Provide the (x, y) coordinate of the cell's center where the given text is located.  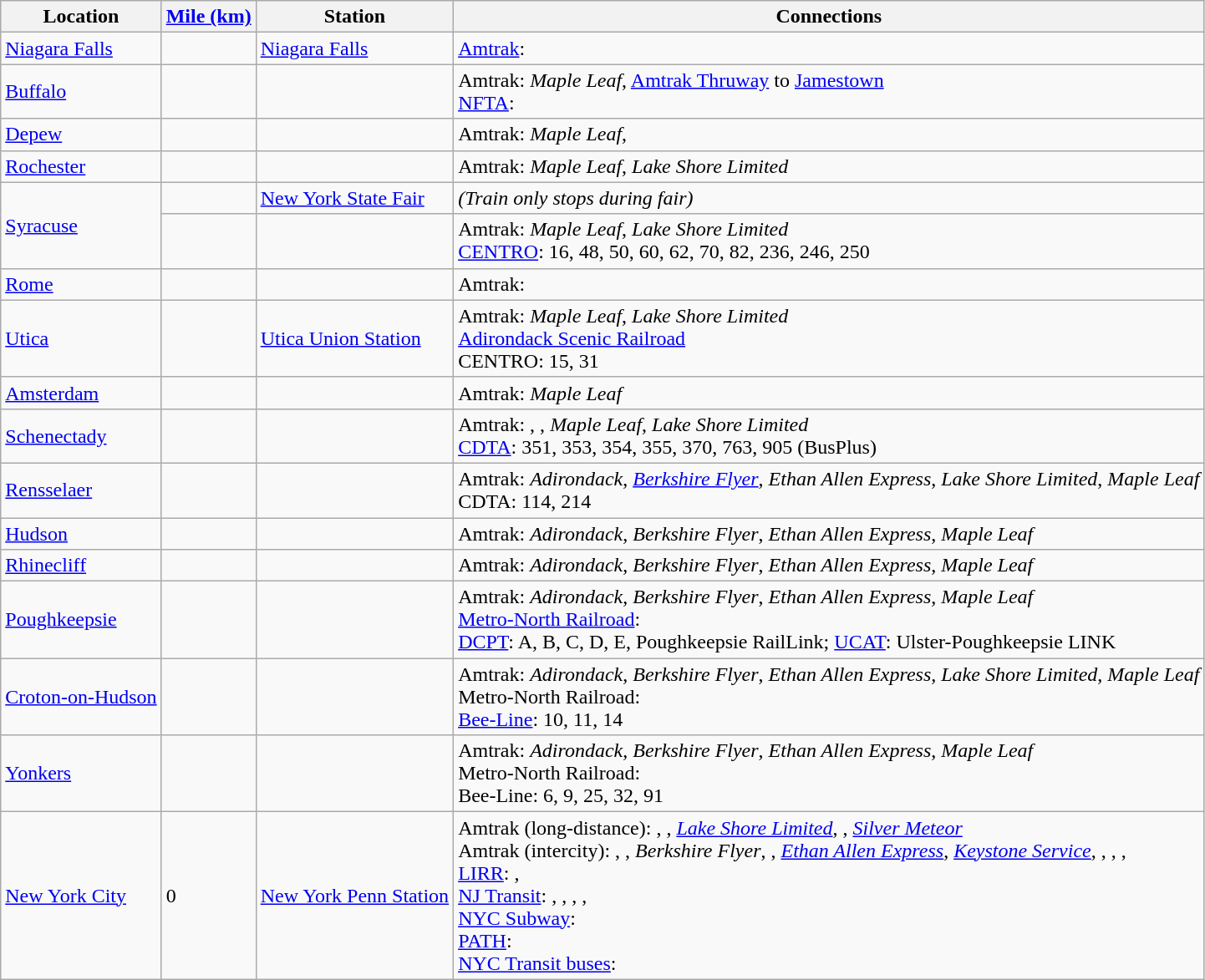
Amtrak: Maple Leaf, Lake Shore Limited Adirondack Scenic Railroad CENTRO: 15, 31 (829, 338)
Buffalo (81, 92)
Mile (km) (209, 17)
Yonkers (81, 774)
Hudson (81, 534)
New York Penn Station (354, 896)
Schenectady (81, 436)
Croton-on-Hudson (81, 697)
Rome (81, 284)
Amtrak: Maple Leaf, Amtrak Thruway to Jamestown NFTA: (829, 92)
Amsterdam (81, 393)
Amtrak: , , Maple Leaf, Lake Shore Limited CDTA: 351, 353, 354, 355, 370, 763, 905 (BusPlus) (829, 436)
Amtrak: Maple Leaf, Lake Shore Limited (829, 166)
Amtrak: Maple Leaf (829, 393)
Amtrak: Adirondack, Berkshire Flyer, Ethan Allen Express, Maple Leaf Metro-North Railroad: Bee-Line: 6, 9, 25, 32, 91 (829, 774)
0 (209, 896)
New York State Fair (354, 198)
Location (81, 17)
Utica (81, 338)
Amtrak: Maple Leaf, Lake Shore Limited CENTRO: 16, 48, 50, 60, 62, 70, 82, 236, 246, 250 (829, 241)
Utica Union Station (354, 338)
Rochester (81, 166)
Depew (81, 135)
Rensselaer (81, 490)
Amtrak: Adirondack, Berkshire Flyer, Ethan Allen Express, Lake Shore Limited, Maple Leaf CDTA: 114, 214 (829, 490)
Amtrak: Maple Leaf, (829, 135)
Station (354, 17)
Poughkeepsie (81, 620)
Connections (829, 17)
Amtrak: Adirondack, Berkshire Flyer, Ethan Allen Express, Lake Shore Limited, Maple Leaf Metro-North Railroad: Bee-Line: 10, 11, 14 (829, 697)
Rhinecliff (81, 566)
(Train only stops during fair) (829, 198)
New York City (81, 896)
Syracuse (81, 226)
